Find where the given text appears and provide that cell's center as (X, Y) coordinate. 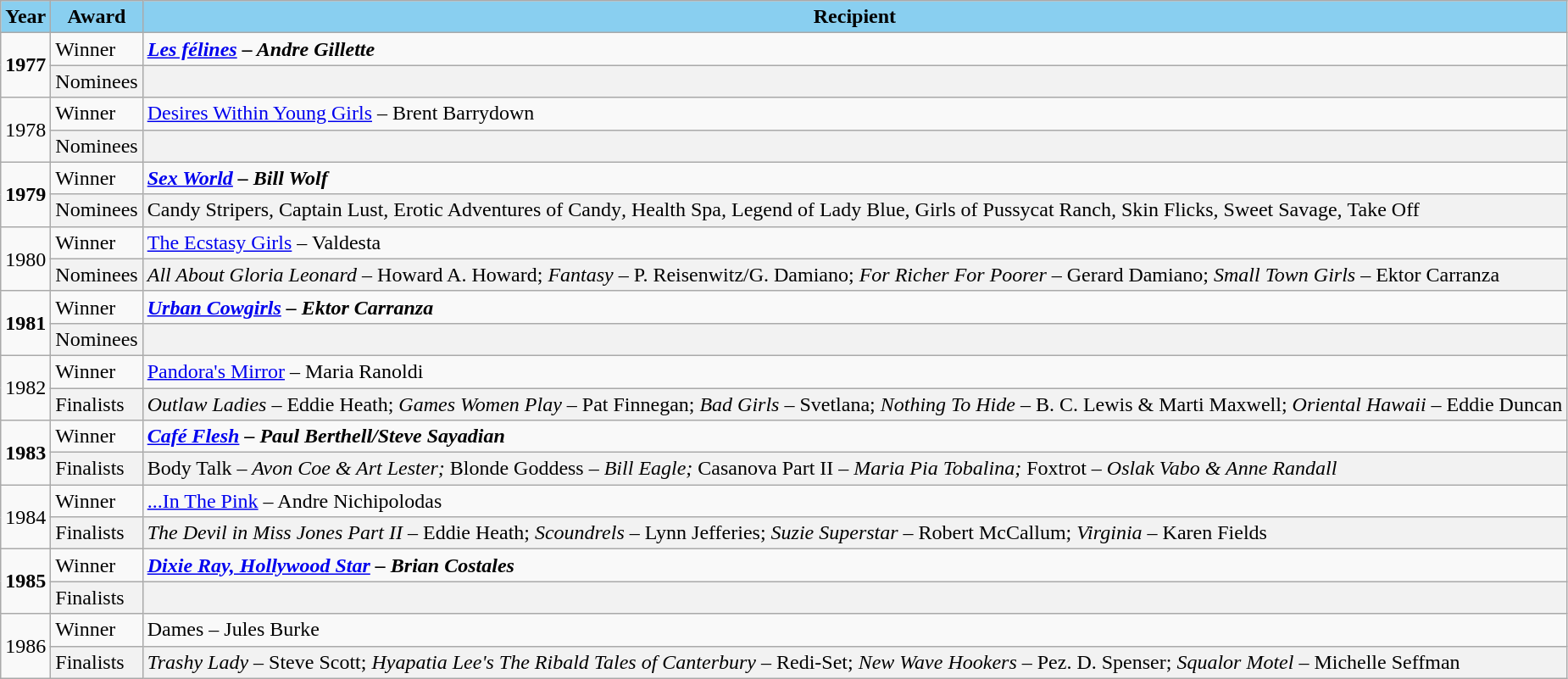
Recipient (854, 17)
Year (25, 17)
Dixie Ray, Hollywood Star – Brian Costales (854, 565)
Body Talk – Avon Coe & Art Lester; Blonde Goddess – Bill Eagle; Casanova Part II – Maria Pia Tobalina; Foxtrot – Oslak Vabo & Anne Randall (854, 469)
1980 (25, 259)
1985 (25, 582)
1983 (25, 453)
1977 (25, 65)
1979 (25, 194)
Desires Within Young Girls – Brent Barrydown (854, 114)
The Ecstasy Girls – Valdesta (854, 242)
Café Flesh – Paul Berthell/Steve Sayadian (854, 437)
1978 (25, 130)
Urban Cowgirls – Ektor Carranza (854, 307)
1984 (25, 517)
1982 (25, 387)
1986 (25, 646)
The Devil in Miss Jones Part II – Eddie Heath; Scoundrels – Lynn Jefferies; Suzie Superstar – Robert McCallum; Virginia – Karen Fields (854, 533)
Les félines – Andre Gillette (854, 49)
Dames – Jules Burke (854, 630)
Sex World – Bill Wolf (854, 178)
1981 (25, 323)
Pandora's Mirror – Maria Ranoldi (854, 371)
...In The Pink – Andre Nichipolodas (854, 501)
Award (97, 17)
